From the cell containing the given text, extract its center point as [X, Y] coordinate. 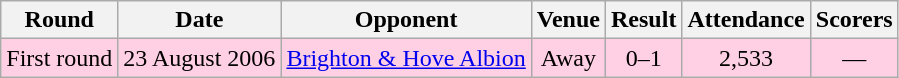
First round [60, 58]
Round [60, 20]
Attendance [746, 20]
0–1 [644, 58]
Brighton & Hove Albion [406, 58]
23 August 2006 [200, 58]
Scorers [854, 20]
2,533 [746, 58]
Result [644, 20]
Away [568, 58]
Date [200, 20]
Opponent [406, 20]
Venue [568, 20]
— [854, 58]
